Locate the cell with the specified text and output its (x, y) center coordinate. 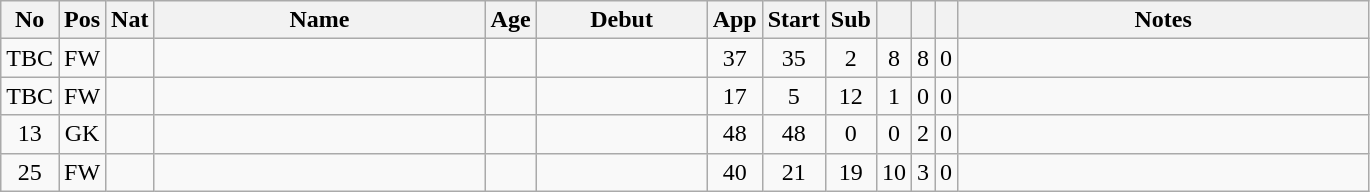
5 (794, 96)
40 (734, 172)
35 (794, 58)
No (30, 20)
App (734, 20)
GK (82, 134)
19 (850, 172)
17 (734, 96)
Start (794, 20)
10 (894, 172)
12 (850, 96)
25 (30, 172)
Age (510, 20)
37 (734, 58)
3 (922, 172)
21 (794, 172)
Name (320, 20)
Notes (1164, 20)
Pos (82, 20)
Sub (850, 20)
13 (30, 134)
Debut (622, 20)
Nat (130, 20)
1 (894, 96)
